Identify which cell holds the provided text, then report its (X, Y) central coordinate. 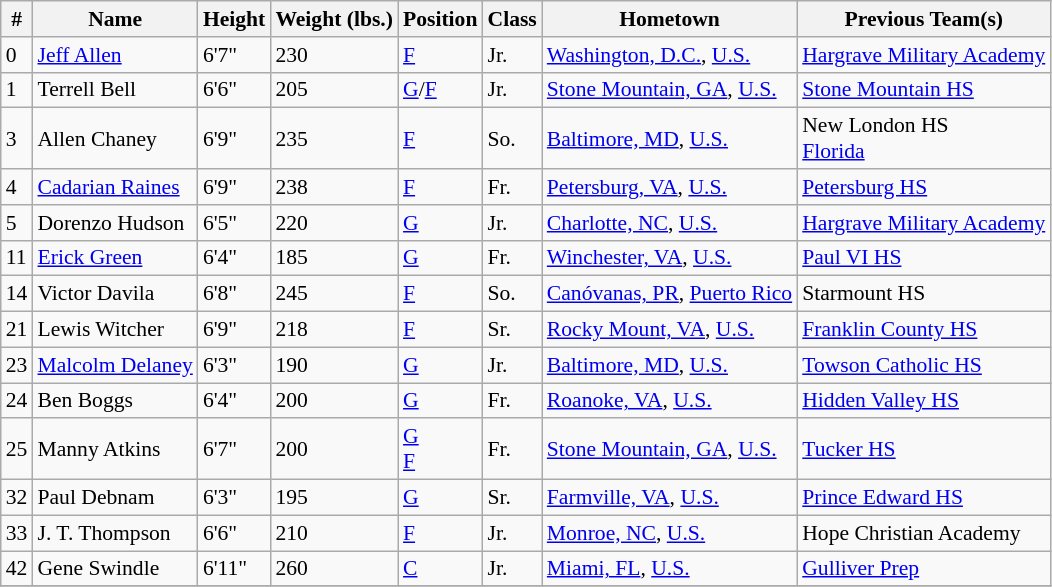
6'8" (234, 294)
Miami, FL, U.S. (670, 569)
5 (17, 223)
Lewis Witcher (114, 330)
32 (17, 498)
C (440, 569)
Stone Mountain HS (924, 90)
Jeff Allen (114, 55)
GF (440, 450)
Terrell Bell (114, 90)
Franklin County HS (924, 330)
Erick Green (114, 258)
Name (114, 19)
# (17, 19)
Paul VI HS (924, 258)
Cadarian Raines (114, 187)
Tucker HS (924, 450)
Hometown (670, 19)
185 (334, 258)
Gulliver Prep (924, 569)
Victor Davila (114, 294)
1 (17, 90)
25 (17, 450)
Roanoke, VA, U.S. (670, 401)
238 (334, 187)
0 (17, 55)
11 (17, 258)
245 (334, 294)
24 (17, 401)
Petersburg, VA, U.S. (670, 187)
Previous Team(s) (924, 19)
260 (334, 569)
Hope Christian Academy (924, 533)
42 (17, 569)
New London HSFlorida (924, 138)
Prince Edward HS (924, 498)
210 (334, 533)
Towson Catholic HS (924, 365)
Rocky Mount, VA, U.S. (670, 330)
Gene Swindle (114, 569)
Hidden Valley HS (924, 401)
Paul Debnam (114, 498)
J. T. Thompson (114, 533)
Manny Atkins (114, 450)
6'11" (234, 569)
230 (334, 55)
Ben Boggs (114, 401)
Position (440, 19)
Canóvanas, PR, Puerto Rico (670, 294)
Starmount HS (924, 294)
21 (17, 330)
Malcolm Delaney (114, 365)
23 (17, 365)
190 (334, 365)
14 (17, 294)
Farmville, VA, U.S. (670, 498)
235 (334, 138)
220 (334, 223)
Petersburg HS (924, 187)
6'5" (234, 223)
Class (512, 19)
218 (334, 330)
3 (17, 138)
Washington, D.C., U.S. (670, 55)
33 (17, 533)
Allen Chaney (114, 138)
Winchester, VA, U.S. (670, 258)
4 (17, 187)
Monroe, NC, U.S. (670, 533)
195 (334, 498)
Weight (lbs.) (334, 19)
Charlotte, NC, U.S. (670, 223)
205 (334, 90)
Dorenzo Hudson (114, 223)
G/F (440, 90)
Height (234, 19)
